Output the (X, Y) coordinate of the center of the cell containing the given text.  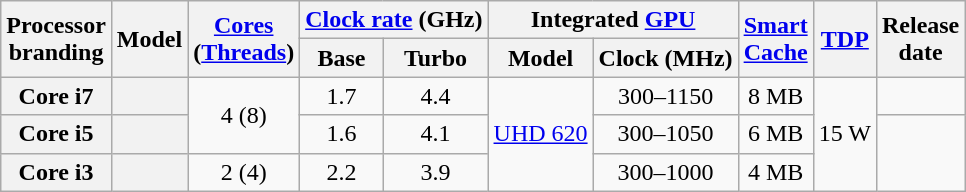
1.6 (342, 134)
8 MB (776, 96)
Turbo (436, 58)
SmartCache (776, 39)
Cores(Threads) (244, 39)
300–1050 (666, 134)
UHD 620 (540, 134)
1.7 (342, 96)
4 (8) (244, 115)
Core i5 (56, 134)
15 W (844, 134)
3.9 (436, 172)
Clock rate (GHz) (394, 20)
4.1 (436, 134)
300–1150 (666, 96)
4 MB (776, 172)
Releasedate (920, 39)
Core i3 (56, 172)
2 (4) (244, 172)
6 MB (776, 134)
Integrated GPU (613, 20)
Clock (MHz) (666, 58)
Processorbranding (56, 39)
2.2 (342, 172)
TDP (844, 39)
Core i7 (56, 96)
4.4 (436, 96)
300–1000 (666, 172)
Base (342, 58)
